Identify which cell holds the provided text, then report its [x, y] central coordinate. 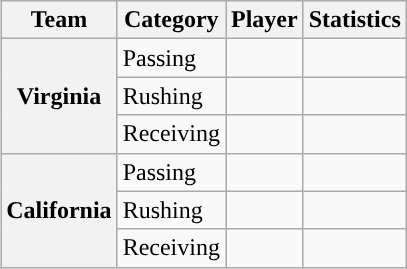
Virginia [59, 96]
Player [265, 20]
Team [59, 20]
California [59, 210]
Category [171, 20]
Statistics [354, 20]
